Return the [x, y] coordinate for the center point of the cell that contains the specified text.  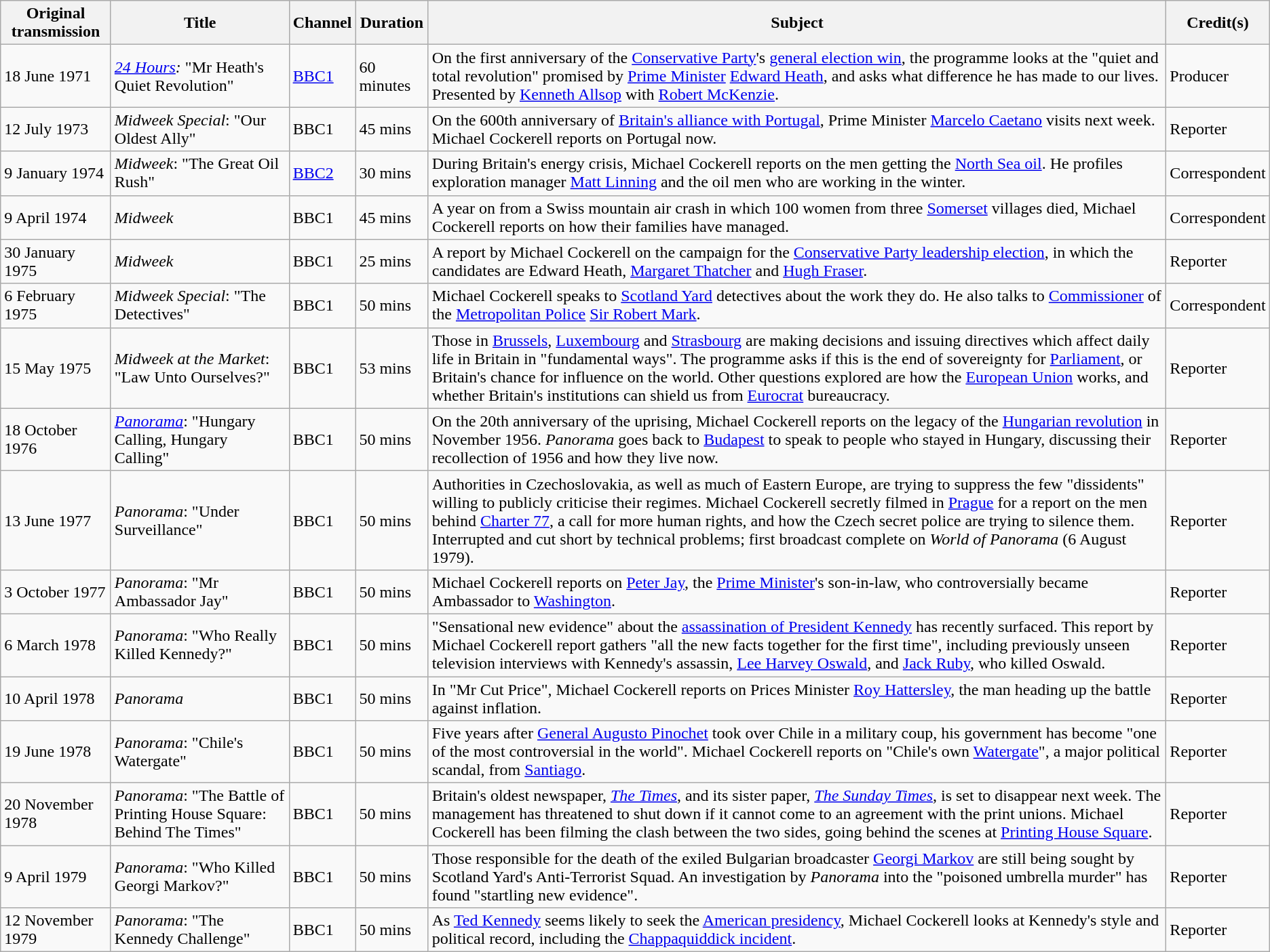
Panorama [199, 698]
Producer [1218, 76]
18 October 1976 [56, 439]
Panorama: "Who Really Killed Kennedy?" [199, 645]
Subject [797, 23]
15 May 1975 [56, 368]
25 mins [392, 262]
Original transmission [56, 23]
12 November 1979 [56, 930]
3 October 1977 [56, 591]
Midweek Special: "Our Oldest Ally" [199, 129]
Midweek: "The Great Oil Rush" [199, 174]
9 April 1974 [56, 217]
9 January 1974 [56, 174]
Panorama: "Under Surveillance" [199, 520]
10 April 1978 [56, 698]
19 June 1978 [56, 752]
20 November 1978 [56, 814]
In "Mr Cut Price", Michael Cockerell reports on Prices Minister Roy Hattersley, the man heading up the battle against inflation. [797, 698]
Michael Cockerell reports on Peter Jay, the Prime Minister's son-in-law, who controversially became Ambassador to Washington. [797, 591]
Credit(s) [1218, 23]
Title [199, 23]
12 July 1973 [56, 129]
Panorama: "Who Killed Georgi Markov?" [199, 877]
18 June 1971 [56, 76]
6 February 1975 [56, 305]
13 June 1977 [56, 520]
30 January 1975 [56, 262]
Panorama: "Chile's Watergate" [199, 752]
30 mins [392, 174]
Panorama: "The Battle of Printing House Square: Behind The Times" [199, 814]
9 April 1979 [56, 877]
BBC2 [322, 174]
53 mins [392, 368]
Panorama: "Hungary Calling, Hungary Calling" [199, 439]
Panorama: "The Kennedy Challenge" [199, 930]
24 Hours: "Mr Heath's Quiet Revolution" [199, 76]
Midweek Special: "The Detectives" [199, 305]
6 March 1978 [56, 645]
Duration [392, 23]
Panorama: "Mr Ambassador Jay" [199, 591]
Channel [322, 23]
Midweek at the Market: "Law Unto Ourselves?" [199, 368]
60 minutes [392, 76]
